Scan for the cell matching the given text and deliver its (X, Y) coordinate at center. 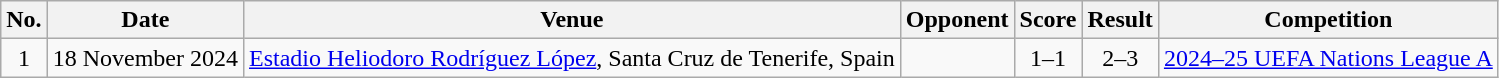
Venue (572, 20)
2–3 (1120, 58)
Result (1120, 20)
18 November 2024 (145, 58)
Opponent (957, 20)
Score (1048, 20)
Estadio Heliodoro Rodríguez López, Santa Cruz de Tenerife, Spain (572, 58)
1–1 (1048, 58)
No. (24, 20)
Competition (1328, 20)
2024–25 UEFA Nations League A (1328, 58)
Date (145, 20)
1 (24, 58)
